Locate the cell with the specified text and output its [x, y] center coordinate. 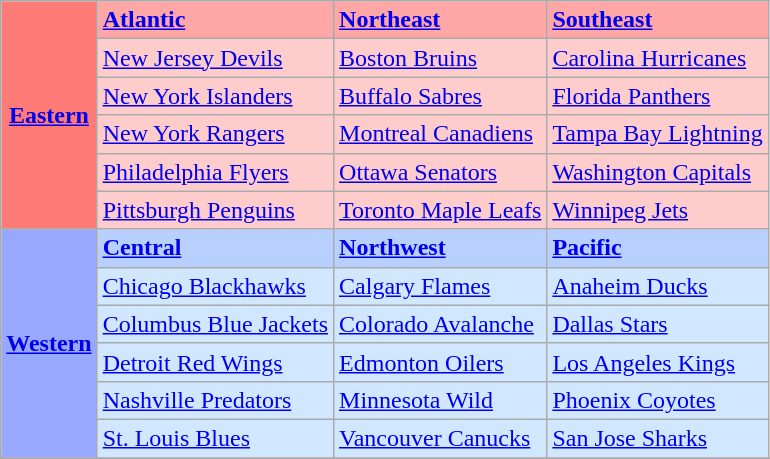
Eastern [49, 115]
Atlantic [215, 20]
Boston Bruins [440, 58]
Phoenix Coyotes [658, 400]
Ottawa Senators [440, 172]
New York Islanders [215, 96]
Philadelphia Flyers [215, 172]
Western [49, 343]
Minnesota Wild [440, 400]
Florida Panthers [658, 96]
New Jersey Devils [215, 58]
Tampa Bay Lightning [658, 134]
Buffalo Sabres [440, 96]
Anaheim Ducks [658, 286]
Dallas Stars [658, 324]
Nashville Predators [215, 400]
Columbus Blue Jackets [215, 324]
Montreal Canadiens [440, 134]
Colorado Avalanche [440, 324]
Carolina Hurricanes [658, 58]
New York Rangers [215, 134]
Detroit Red Wings [215, 362]
Central [215, 248]
St. Louis Blues [215, 438]
Washington Capitals [658, 172]
Winnipeg Jets [658, 210]
Los Angeles Kings [658, 362]
San Jose Sharks [658, 438]
Vancouver Canucks [440, 438]
Southeast [658, 20]
Chicago Blackhawks [215, 286]
Pittsburgh Penguins [215, 210]
Northwest [440, 248]
Calgary Flames [440, 286]
Northeast [440, 20]
Toronto Maple Leafs [440, 210]
Pacific [658, 248]
Edmonton Oilers [440, 362]
